Search for the cell housing the specified text and yield its (x, y) center coordinate. 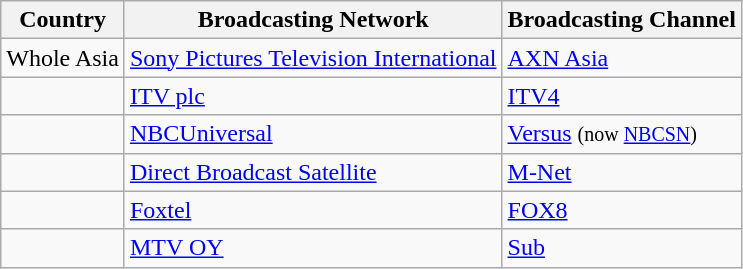
NBCUniversal (313, 134)
Sub (622, 248)
Foxtel (313, 210)
Sony Pictures Television International (313, 58)
M-Net (622, 172)
Whole Asia (63, 58)
Broadcasting Network (313, 20)
ITV plc (313, 96)
Broadcasting Channel (622, 20)
FOX8 (622, 210)
Direct Broadcast Satellite (313, 172)
Versus (now NBCSN) (622, 134)
Country (63, 20)
AXN Asia (622, 58)
ITV4 (622, 96)
MTV OY (313, 248)
